Locate the cell with the specified text and output its [x, y] center coordinate. 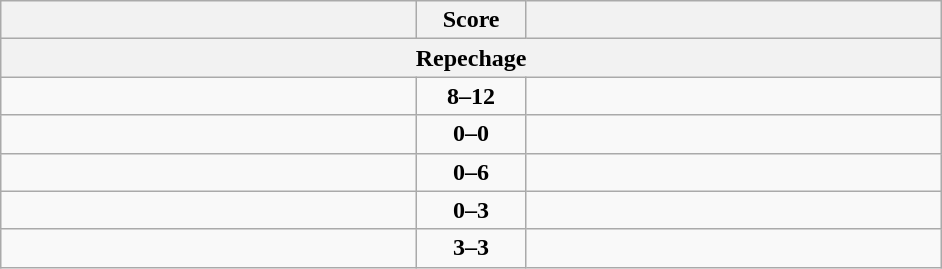
Repechage [472, 58]
0–3 [472, 210]
0–0 [472, 134]
Score [472, 20]
8–12 [472, 96]
3–3 [472, 248]
0–6 [472, 172]
